From the cell containing the given text, extract its center point as (x, y) coordinate. 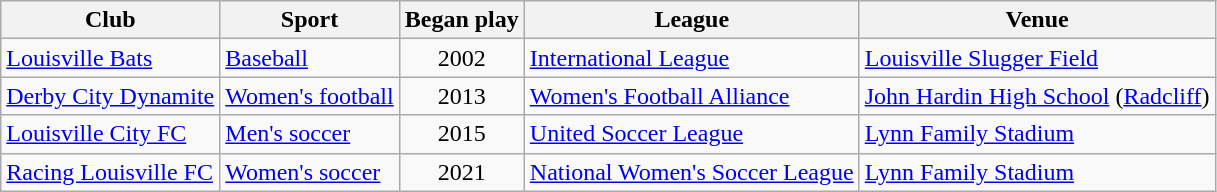
2013 (462, 96)
Women's Football Alliance (692, 96)
Louisville Bats (110, 58)
Louisville City FC (110, 134)
Sport (310, 20)
League (692, 20)
Venue (1037, 20)
Women's soccer (310, 172)
Baseball (310, 58)
Derby City Dynamite (110, 96)
United Soccer League (692, 134)
National Women's Soccer League (692, 172)
Men's soccer (310, 134)
Began play (462, 20)
John Hardin High School (Radcliff) (1037, 96)
2021 (462, 172)
Louisville Slugger Field (1037, 58)
International League (692, 58)
Racing Louisville FC (110, 172)
Women's football (310, 96)
2015 (462, 134)
Club (110, 20)
2002 (462, 58)
